Scan for the cell matching the given text and deliver its [X, Y] coordinate at center. 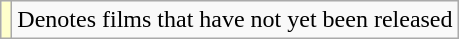
Denotes films that have not yet been released [235, 20]
